Pinpoint the cell where the given text exists, returning its (x, y) midpoint coordinate. 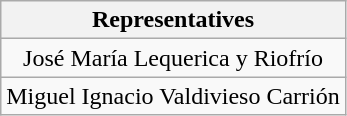
Miguel Ignacio Valdivieso Carrión (174, 96)
José María Lequerica y Riofrío (174, 58)
Representatives (174, 20)
